Identify which cell holds the provided text, then report its (X, Y) central coordinate. 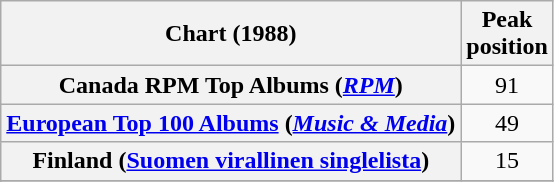
Chart (1988) (231, 34)
European Top 100 Albums (Music & Media) (231, 123)
91 (507, 85)
49 (507, 123)
15 (507, 161)
Canada RPM Top Albums (RPM) (231, 85)
Finland (Suomen virallinen singlelista) (231, 161)
Peakposition (507, 34)
